Scan for the cell matching the given text and deliver its (x, y) coordinate at center. 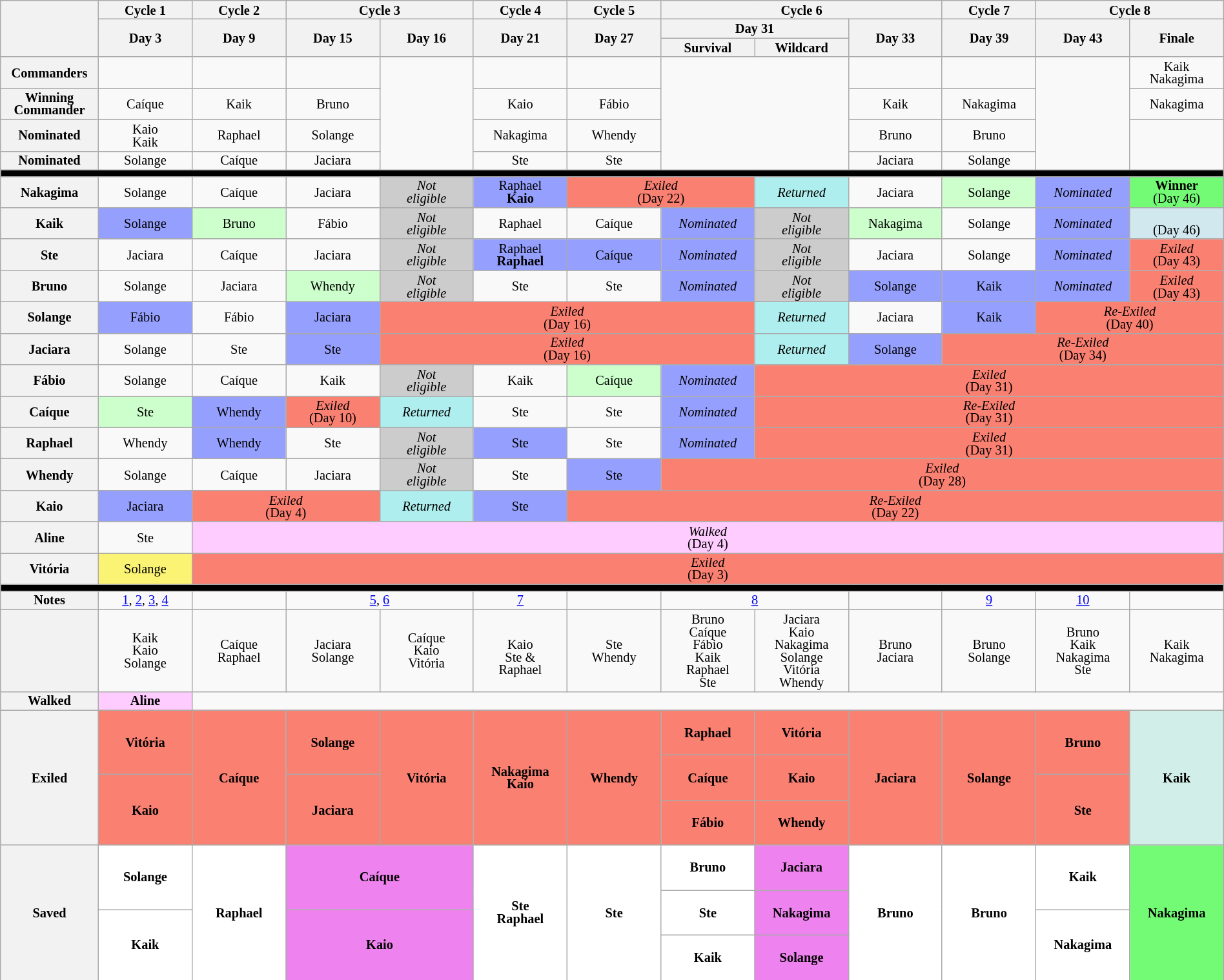
Saved (50, 913)
BrunoKaikNakagimaSte (1083, 651)
Survival (708, 48)
Re-Exiled(Day 40) (1130, 318)
Exiled(Day 3) (708, 568)
Cycle 2 (239, 9)
Exiled(Day 10) (333, 412)
Finale (1176, 38)
Walked(Day 4) (708, 537)
Re-Exiled(Day 31) (989, 412)
RaphaelKaio (520, 192)
JaciaraSolange (333, 651)
Exiled(Day 28) (943, 474)
Re-Exiled(Day 34) (1083, 349)
5, 6 (380, 600)
Exiled (50, 777)
RaphaelRaphael (520, 254)
BrunoSolange (989, 651)
Day 21 (520, 38)
Day 43 (1083, 38)
Exiled(Day 22) (661, 192)
Day 27 (615, 38)
CaíqueRaphael (239, 651)
10 (1083, 600)
KaioKaik (145, 136)
7 (520, 600)
KaioSte &Raphael (520, 651)
SteWhendy (615, 651)
Cycle 6 (802, 9)
8 (755, 600)
Day 16 (426, 38)
Notes (50, 600)
9 (989, 600)
NakagimaKaio (520, 777)
Cycle 8 (1130, 9)
Day 3 (145, 38)
Cycle 7 (989, 9)
CaíqueKaioVitória (426, 651)
Day 9 (239, 38)
1, 2, 3, 4 (145, 600)
Day 33 (895, 38)
(Day 46) (1176, 223)
Day 15 (333, 38)
Wildcard (802, 48)
Winner(Day 46) (1176, 192)
WinningCommander (50, 103)
Exiled(Day 4) (286, 506)
Re-Exiled(Day 22) (896, 506)
SteRaphael (520, 913)
BrunoJaciara (895, 651)
Cycle 5 (615, 9)
KaikKaioSolange (145, 651)
BrunoCaíqueFábioKaikRaphaelSte (708, 651)
Day 39 (989, 38)
Commanders (50, 72)
Cycle 4 (520, 9)
Day 31 (755, 28)
Cycle 3 (380, 9)
Walked (50, 701)
JaciaraKaioNakagimaSolangeVitóriaWhendy (802, 651)
Cycle 1 (145, 9)
